For the text-containing cell, return its midpoint in [X, Y] coordinate format. 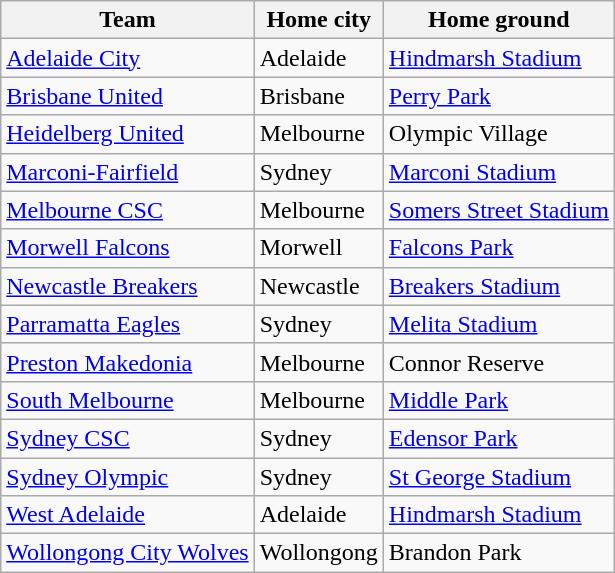
Wollongong City Wolves [128, 553]
Olympic Village [498, 134]
Brisbane United [128, 96]
Morwell [318, 248]
Somers Street Stadium [498, 210]
Marconi-Fairfield [128, 172]
Melita Stadium [498, 324]
Breakers Stadium [498, 286]
Morwell Falcons [128, 248]
Connor Reserve [498, 362]
Newcastle [318, 286]
Preston Makedonia [128, 362]
Newcastle Breakers [128, 286]
South Melbourne [128, 400]
Falcons Park [498, 248]
Middle Park [498, 400]
Perry Park [498, 96]
West Adelaide [128, 515]
Adelaide City [128, 58]
Home ground [498, 20]
Sydney CSC [128, 438]
Heidelberg United [128, 134]
Melbourne CSC [128, 210]
Wollongong [318, 553]
Brandon Park [498, 553]
Parramatta Eagles [128, 324]
Sydney Olympic [128, 477]
Home city [318, 20]
Team [128, 20]
Marconi Stadium [498, 172]
St George Stadium [498, 477]
Edensor Park [498, 438]
Brisbane [318, 96]
